Locate the cell with the specified text and output its (x, y) center coordinate. 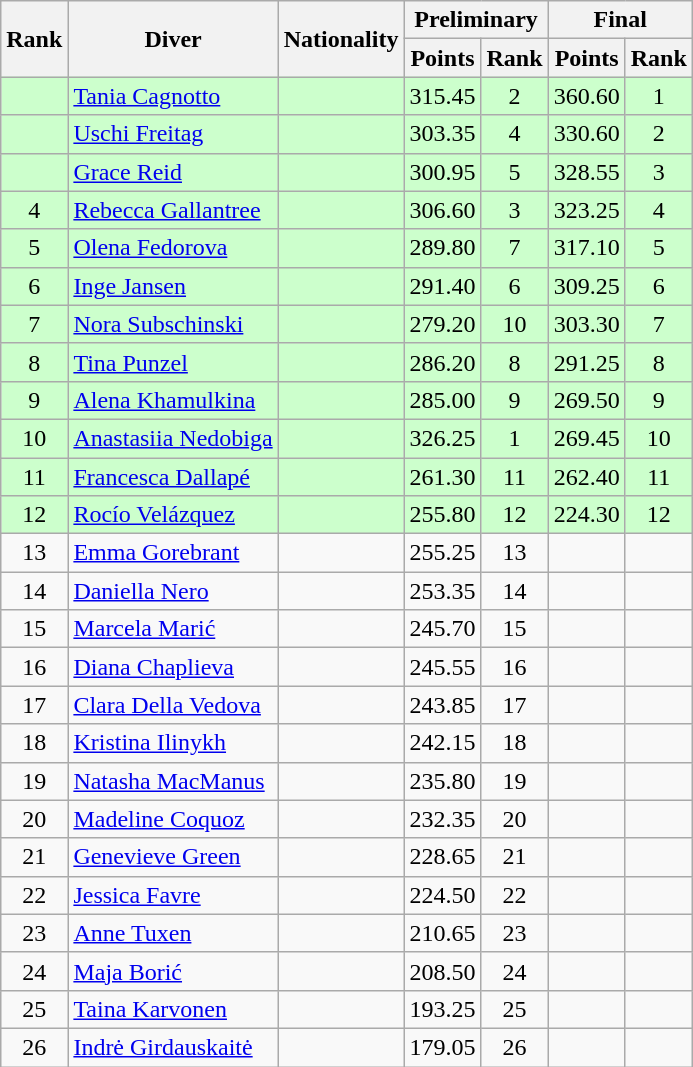
193.25 (442, 1009)
269.45 (586, 438)
Inge Jansen (173, 286)
360.60 (586, 96)
243.85 (442, 705)
228.65 (442, 857)
303.30 (586, 324)
242.15 (442, 743)
Indrė Girdauskaitė (173, 1047)
Jessica Favre (173, 895)
309.25 (586, 286)
291.40 (442, 286)
Daniella Nero (173, 591)
224.50 (442, 895)
255.25 (442, 553)
Kristina Ilinykh (173, 743)
Preliminary (476, 20)
Alena Khamulkina (173, 400)
Madeline Coquoz (173, 819)
Anne Tuxen (173, 933)
269.50 (586, 400)
279.20 (442, 324)
210.65 (442, 933)
300.95 (442, 172)
Diana Chaplieva (173, 667)
Diver (173, 39)
291.25 (586, 362)
235.80 (442, 781)
Nora Subschinski (173, 324)
Emma Gorebrant (173, 553)
Nationality (341, 39)
Marcela Marić (173, 629)
253.35 (442, 591)
Genevieve Green (173, 857)
Uschi Freitag (173, 134)
317.10 (586, 248)
245.55 (442, 667)
Natasha MacManus (173, 781)
328.55 (586, 172)
262.40 (586, 477)
245.70 (442, 629)
208.50 (442, 971)
179.05 (442, 1047)
Maja Borić (173, 971)
Clara Della Vedova (173, 705)
Rebecca Gallantree (173, 210)
315.45 (442, 96)
289.80 (442, 248)
286.20 (442, 362)
Final (620, 20)
Tina Punzel (173, 362)
330.60 (586, 134)
285.00 (442, 400)
Grace Reid (173, 172)
Rocío Velázquez (173, 515)
Tania Cagnotto (173, 96)
323.25 (586, 210)
Olena Fedorova (173, 248)
303.35 (442, 134)
261.30 (442, 477)
255.80 (442, 515)
232.35 (442, 819)
326.25 (442, 438)
Francesca Dallapé (173, 477)
306.60 (442, 210)
Anastasiia Nedobiga (173, 438)
224.30 (586, 515)
Taina Karvonen (173, 1009)
